From the cell containing the given text, extract its center point as (x, y) coordinate. 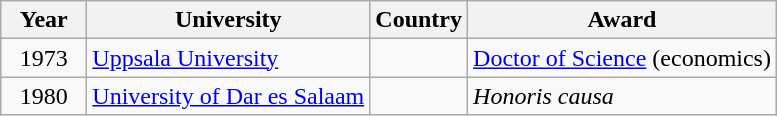
Year (44, 20)
1980 (44, 96)
Country (419, 20)
University (228, 20)
Doctor of Science (economics) (622, 58)
University of Dar es Salaam (228, 96)
Honoris causa (622, 96)
Award (622, 20)
Uppsala University (228, 58)
1973 (44, 58)
